For the text-containing cell, return its midpoint in [X, Y] coordinate format. 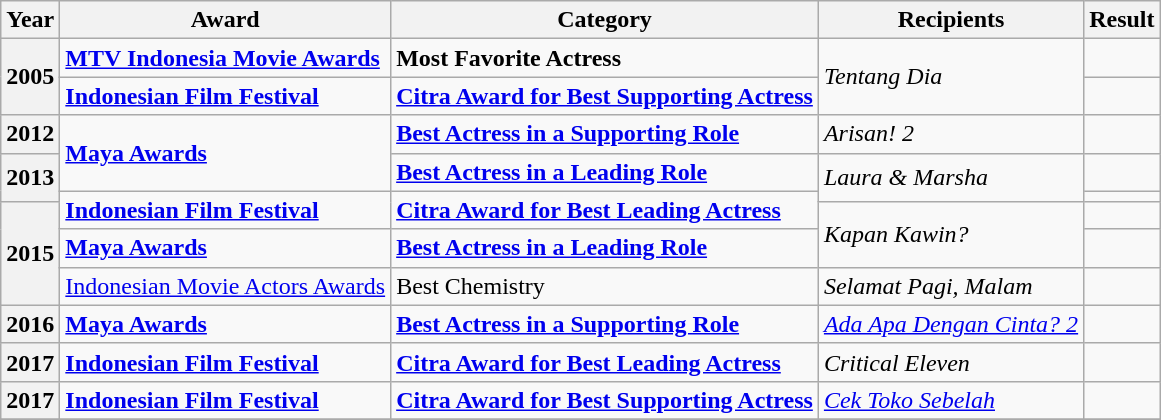
Indonesian Movie Actors Awards [226, 286]
Selamat Pagi, Malam [950, 286]
Kapan Kawin? [950, 234]
Cek Toko Sebelah [950, 400]
MTV Indonesia Movie Awards [226, 58]
Year [30, 20]
Critical Eleven [950, 362]
Ada Apa Dengan Cinta? 2 [950, 324]
Arisan! 2 [950, 134]
Tentang Dia [950, 77]
2015 [30, 254]
Award [226, 20]
Laura & Marsha [950, 178]
Most Favorite Actress [605, 58]
2013 [30, 178]
2016 [30, 324]
2012 [30, 134]
Best Chemistry [605, 286]
2005 [30, 77]
Recipients [950, 20]
Result [1122, 20]
Category [605, 20]
